Search for the cell housing the specified text and yield its [X, Y] center coordinate. 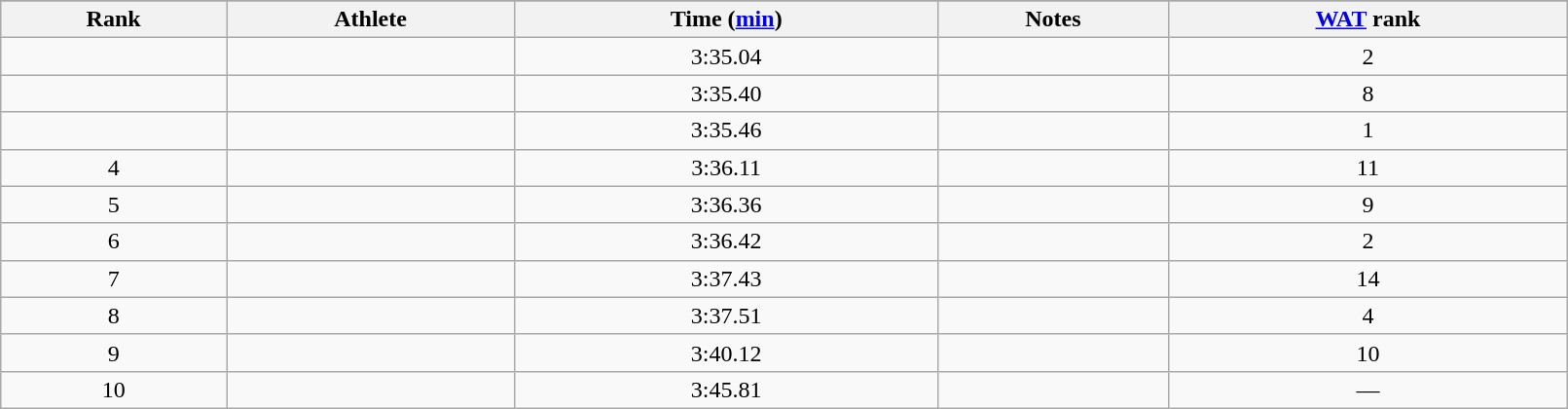
3:45.81 [726, 390]
Notes [1053, 19]
Athlete [371, 19]
11 [1368, 167]
7 [114, 279]
3:36.42 [726, 242]
3:36.36 [726, 204]
3:35.46 [726, 130]
1 [1368, 130]
3:36.11 [726, 167]
Rank [114, 19]
5 [114, 204]
WAT rank [1368, 19]
3:35.04 [726, 56]
3:40.12 [726, 353]
3:37.51 [726, 316]
3:35.40 [726, 93]
14 [1368, 279]
6 [114, 242]
3:37.43 [726, 279]
— [1368, 390]
Time (min) [726, 19]
